Return the (X, Y) coordinate for the center point of the cell that contains the specified text.  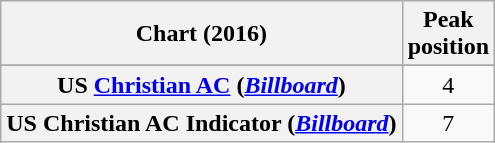
US Christian AC (Billboard) (202, 85)
4 (448, 85)
Peakposition (448, 34)
Chart (2016) (202, 34)
7 (448, 123)
US Christian AC Indicator (Billboard) (202, 123)
